Find where the given text appears and provide that cell's center as (X, Y) coordinate. 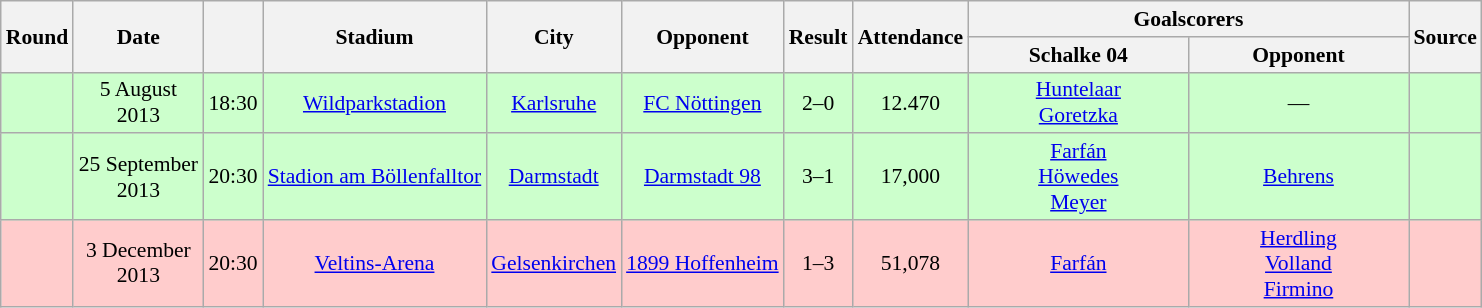
— (1298, 102)
Date (138, 36)
FC Nöttingen (702, 102)
Huntelaar Goretzka (1078, 102)
Source (1446, 36)
Veltins-Arena (375, 264)
Round (38, 36)
Darmstadt (554, 178)
12.470 (911, 102)
3–1 (818, 178)
Attendance (911, 36)
51,078 (911, 264)
18:30 (232, 102)
Goalscorers (1188, 19)
Karlsruhe (554, 102)
Schalke 04 (1078, 55)
Result (818, 36)
City (554, 36)
Darmstadt 98 (702, 178)
Stadium (375, 36)
2–0 (818, 102)
Farfán (1078, 264)
Gelsenkirchen (554, 264)
1–3 (818, 264)
Wildparkstadion (375, 102)
3 December 2013 (138, 264)
1899 Hoffenheim (702, 264)
Behrens (1298, 178)
17,000 (911, 178)
Stadion am Böllenfalltor (375, 178)
Farfán Höwedes Meyer (1078, 178)
Herdling Volland Firmino (1298, 264)
5 August 2013 (138, 102)
25 September 2013 (138, 178)
